Locate the cell with the specified text and output its (X, Y) center coordinate. 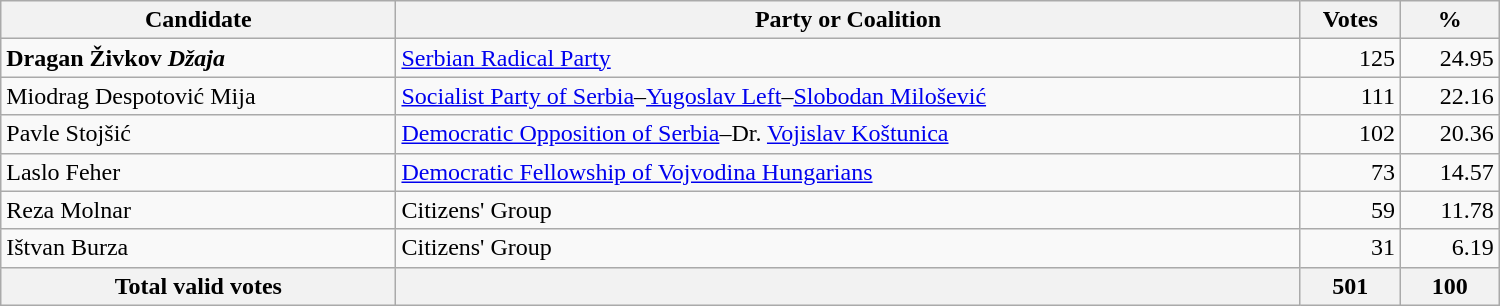
Socialist Party of Serbia–Yugoslav Left–Slobodan Milošević (848, 96)
Miodrag Despotović Mija (198, 96)
11.78 (1450, 210)
Reza Molnar (198, 210)
6.19 (1450, 248)
Party or Coalition (848, 20)
Total valid votes (198, 286)
14.57 (1450, 172)
24.95 (1450, 58)
Laslo Feher (198, 172)
100 (1450, 286)
Democratic Opposition of Serbia–Dr. Vojislav Koštunica (848, 134)
73 (1350, 172)
Pavle Stojšić (198, 134)
Serbian Radical Party (848, 58)
Democratic Fellowship of Vojvodina Hungarians (848, 172)
125 (1350, 58)
Dragan Živkov Džaja (198, 58)
22.16 (1450, 96)
Ištvan Burza (198, 248)
31 (1350, 248)
20.36 (1450, 134)
102 (1350, 134)
59 (1350, 210)
111 (1350, 96)
Votes (1350, 20)
501 (1350, 286)
% (1450, 20)
Candidate (198, 20)
